Locate the cell with the specified text and output its (X, Y) center coordinate. 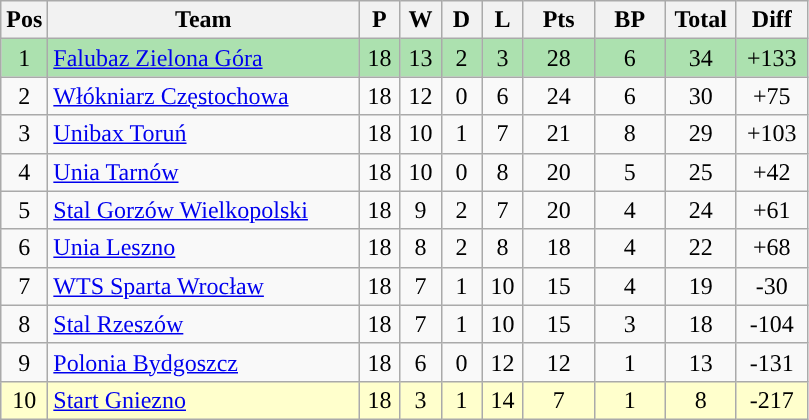
Diff (772, 20)
-30 (772, 286)
Total (700, 20)
Falubaz Zielona Góra (204, 58)
Unia Tarnów (204, 172)
BP (630, 20)
+103 (772, 134)
34 (700, 58)
14 (502, 400)
-217 (772, 400)
29 (700, 134)
+61 (772, 210)
30 (700, 96)
+133 (772, 58)
19 (700, 286)
Team (204, 20)
+42 (772, 172)
+75 (772, 96)
22 (700, 248)
+68 (772, 248)
W (420, 20)
25 (700, 172)
Polonia Bydgoszcz (204, 362)
Pos (24, 20)
WTS Sparta Wrocław (204, 286)
Włókniarz Częstochowa (204, 96)
L (502, 20)
Unia Leszno (204, 248)
Start Gniezno (204, 400)
-131 (772, 362)
Stal Gorzów Wielkopolski (204, 210)
28 (558, 58)
Unibax Toruń (204, 134)
Stal Rzeszów (204, 324)
P (380, 20)
D (462, 20)
Pts (558, 20)
21 (558, 134)
-104 (772, 324)
